Search for the cell housing the specified text and yield its (X, Y) center coordinate. 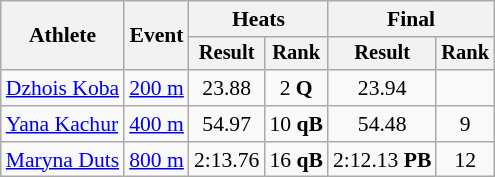
Yana Kachur (62, 124)
10 qB (296, 124)
9 (465, 124)
Dzhois Koba (62, 88)
200 m (156, 88)
Final (411, 19)
Heats (258, 19)
Event (156, 36)
23.88 (226, 88)
23.94 (382, 88)
400 m (156, 124)
2 Q (296, 88)
54.97 (226, 124)
Athlete (62, 36)
54.48 (382, 124)
